Locate the cell with the specified text and output its [x, y] center coordinate. 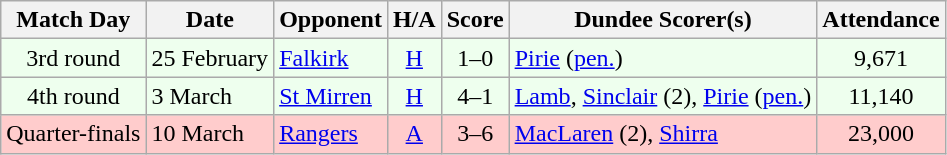
Dundee Scorer(s) [663, 20]
MacLaren (2), Shirra [663, 134]
10 March [210, 134]
25 February [210, 58]
3 March [210, 96]
A [414, 134]
Opponent [331, 20]
Date [210, 20]
St Mirren [331, 96]
Match Day [74, 20]
4–1 [475, 96]
Quarter-finals [74, 134]
3rd round [74, 58]
3–6 [475, 134]
Score [475, 20]
Pirie (pen.) [663, 58]
Falkirk [331, 58]
Attendance [881, 20]
23,000 [881, 134]
4th round [74, 96]
Lamb, Sinclair (2), Pirie (pen.) [663, 96]
1–0 [475, 58]
11,140 [881, 96]
9,671 [881, 58]
H/A [414, 20]
Rangers [331, 134]
